Extract the (X, Y) coordinate from the center of the cell holding the provided text.  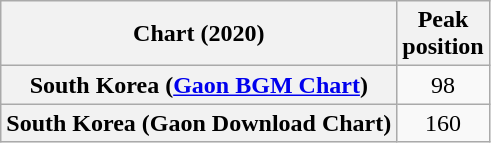
South Korea (Gaon BGM Chart) (199, 85)
Peakposition (443, 34)
Chart (2020) (199, 34)
160 (443, 123)
South Korea (Gaon Download Chart) (199, 123)
98 (443, 85)
